Extract the [X, Y] coordinate from the center of the cell holding the provided text.  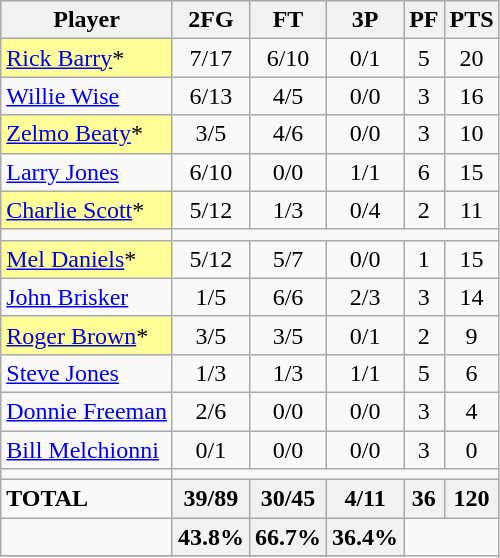
9 [472, 335]
2FG [210, 20]
0 [472, 449]
7/17 [210, 58]
Larry Jones [87, 172]
0/4 [366, 210]
Donnie Freeman [87, 411]
120 [472, 499]
30/45 [288, 499]
16 [472, 96]
11 [472, 210]
Roger Brown* [87, 335]
36 [424, 499]
Willie Wise [87, 96]
10 [472, 134]
John Brisker [87, 297]
4/11 [366, 499]
4/5 [288, 96]
66.7% [288, 537]
Rick Barry* [87, 58]
5/7 [288, 259]
14 [472, 297]
Steve Jones [87, 373]
20 [472, 58]
Zelmo Beaty* [87, 134]
2/3 [366, 297]
PTS [472, 20]
1 [424, 259]
6/13 [210, 96]
Bill Melchionni [87, 449]
TOTAL [87, 499]
2/6 [210, 411]
Charlie Scott* [87, 210]
Mel Daniels* [87, 259]
4/6 [288, 134]
36.4% [366, 537]
3P [366, 20]
43.8% [210, 537]
39/89 [210, 499]
Player [87, 20]
4 [472, 411]
PF [424, 20]
6/6 [288, 297]
1/5 [210, 297]
FT [288, 20]
